Capture the cell that displays the provided text and extract its (x, y) central coordinate. 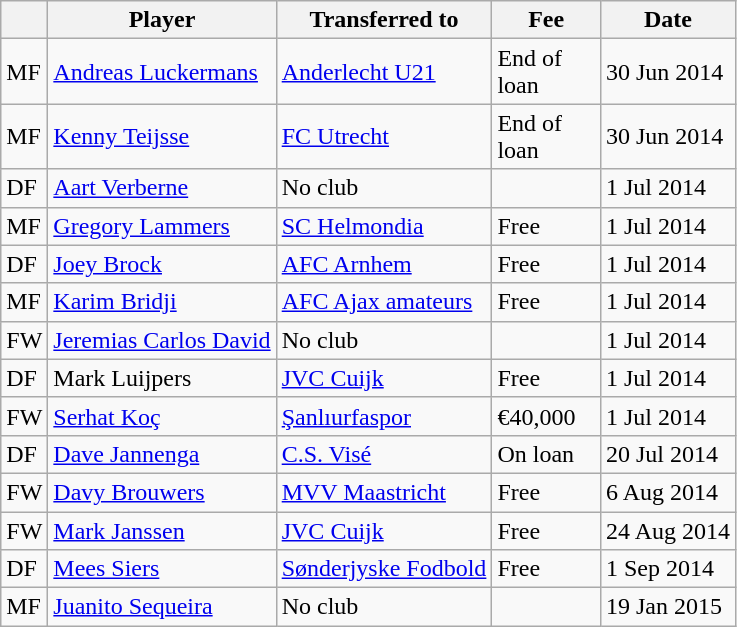
AFC Arnhem (384, 264)
€40,000 (546, 416)
Mark Janssen (162, 531)
24 Aug 2014 (668, 531)
Date (668, 20)
Jeremias Carlos David (162, 340)
Serhat Koç (162, 416)
Davy Brouwers (162, 492)
Transferred to (384, 20)
Sønderjyske Fodbold (384, 569)
Aart Verberne (162, 188)
Mees Siers (162, 569)
20 Jul 2014 (668, 454)
Kenny Teijsse (162, 136)
Mark Luijpers (162, 378)
SC Helmondia (384, 226)
1 Sep 2014 (668, 569)
Player (162, 20)
FC Utrecht (384, 136)
Juanito Sequeira (162, 607)
Anderlecht U21 (384, 72)
MVV Maastricht (384, 492)
19 Jan 2015 (668, 607)
Karim Bridji (162, 302)
6 Aug 2014 (668, 492)
Fee (546, 20)
On loan (546, 454)
Şanlıurfaspor (384, 416)
AFC Ajax amateurs (384, 302)
Gregory Lammers (162, 226)
Dave Jannenga (162, 454)
Joey Brock (162, 264)
C.S. Visé (384, 454)
Andreas Luckermans (162, 72)
